Return the [x, y] coordinate for the center point of the cell that contains the specified text.  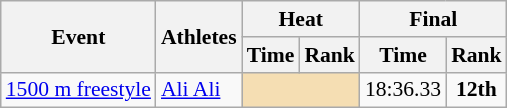
Ali Ali [199, 90]
18:36.33 [403, 90]
Final [434, 19]
Heat [301, 19]
Event [78, 36]
Athletes [199, 36]
12th [476, 90]
1500 m freestyle [78, 90]
